Determine the [x, y] coordinate at the center of the cell enclosing the given text.  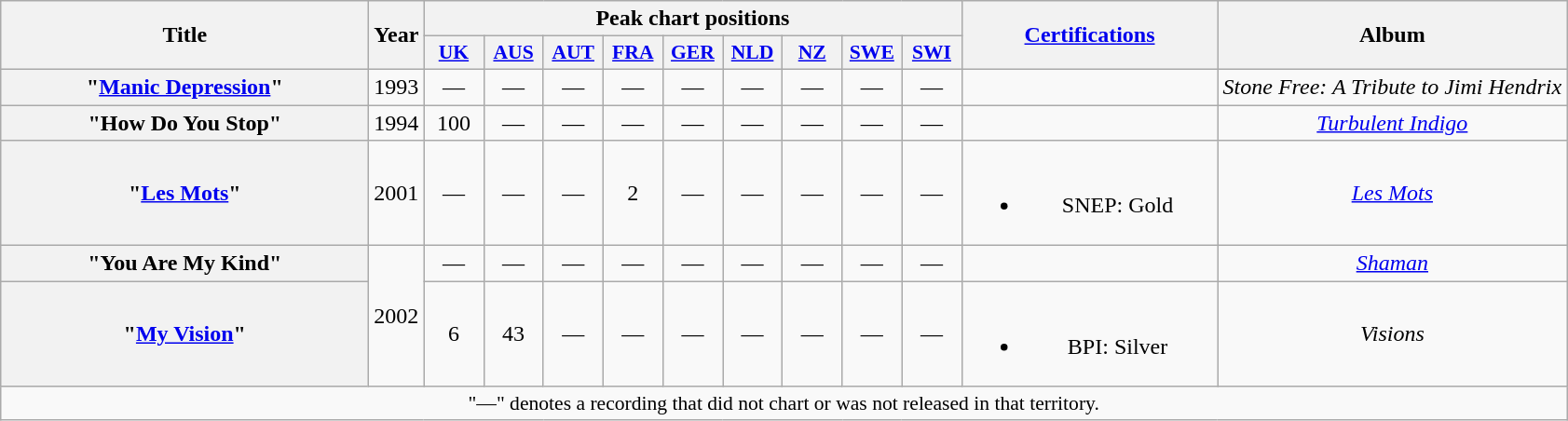
"How Do You Stop" [184, 122]
NLD [753, 53]
"Les Mots" [184, 194]
2 [633, 194]
FRA [633, 53]
Stone Free: A Tribute to Jimi Hendrix [1392, 87]
2001 [397, 194]
"My Vision" [184, 333]
Certifications [1090, 35]
43 [513, 333]
AUS [513, 53]
Peak chart positions [693, 19]
SWI [932, 53]
SWE [872, 53]
"You Are My Kind" [184, 264]
2002 [397, 317]
Title [184, 35]
"Manic Depression" [184, 87]
BPI: Silver [1090, 333]
1994 [397, 122]
1993 [397, 87]
Turbulent Indigo [1392, 122]
6 [454, 333]
Album [1392, 35]
100 [454, 122]
UK [454, 53]
"—" denotes a recording that did not chart or was not released in that territory. [784, 403]
Visions [1392, 333]
Shaman [1392, 264]
Year [397, 35]
SNEP: Gold [1090, 194]
Les Mots [1392, 194]
NZ [812, 53]
AUT [573, 53]
GER [692, 53]
